Output the [x, y] coordinate of the center of the cell containing the given text.  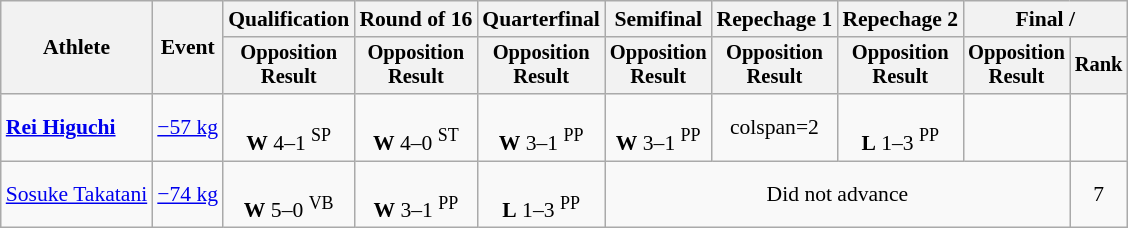
Final / [1045, 19]
7 [1099, 194]
−57 kg [188, 128]
Qualification [288, 19]
Round of 16 [416, 19]
Athlete [77, 48]
W 4–0 ST [416, 128]
Rei Higuchi [77, 128]
Quarterfinal [541, 19]
W 4–1 SP [288, 128]
colspan=2 [775, 128]
Repechage 2 [900, 19]
Event [188, 48]
W 5–0 VB [288, 194]
Did not advance [838, 194]
Semifinal [658, 19]
Rank [1099, 66]
−74 kg [188, 194]
Repechage 1 [775, 19]
Sosuke Takatani [77, 194]
